Return (x, y) of the center of cell containing provided text 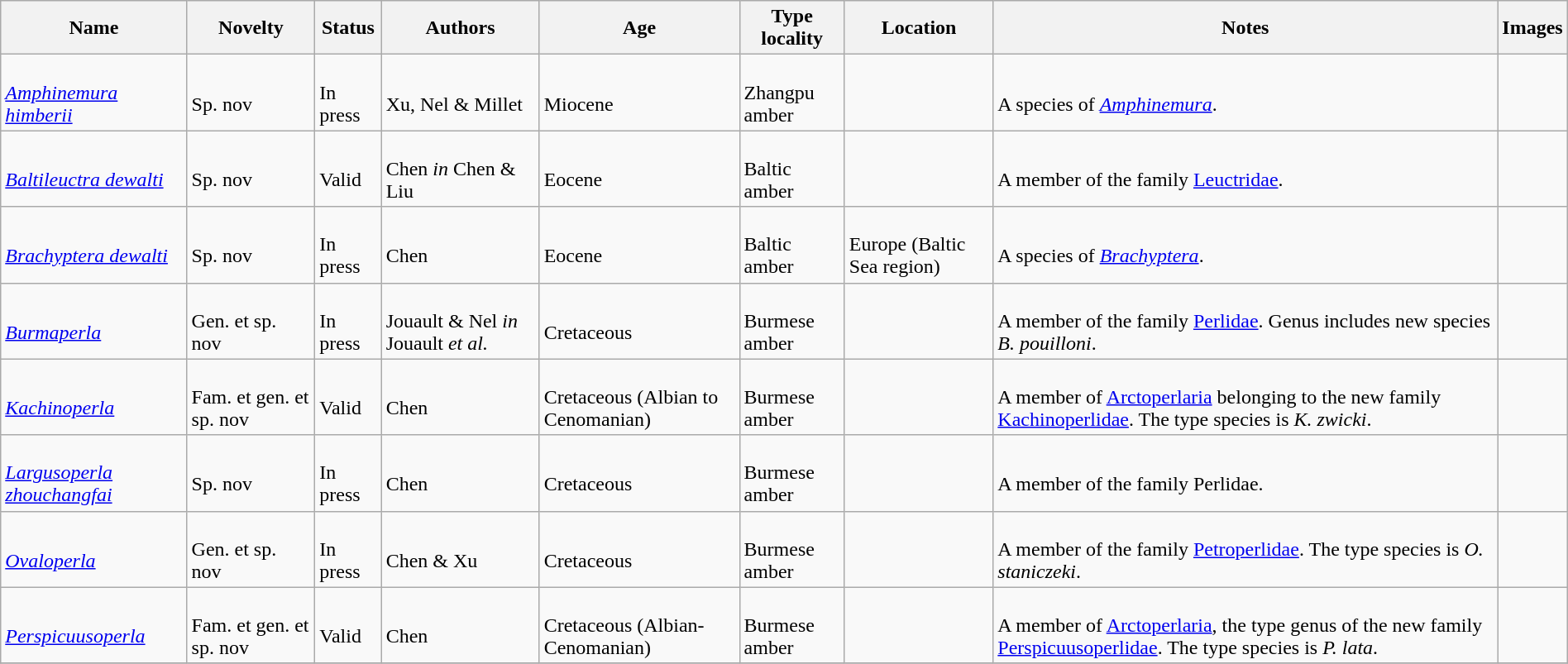
Xu, Nel & Millet (460, 93)
A member of Arctoperlaria belonging to the new family Kachinoperlidae. The type species is K. zwicki. (1245, 397)
A member of the family Petroperlidae. The type species is O. staniczeki. (1245, 549)
A member of Arctoperlaria, the type genus of the new family Perspicuusoperlidae. The type species is P. lata. (1245, 625)
Images (1533, 28)
Status (348, 28)
A species of Brachyptera. (1245, 245)
Name (94, 28)
Chen & Xu (460, 549)
Brachyptera dewalti (94, 245)
Authors (460, 28)
Chen in Chen & Liu (460, 169)
Largusoperla zhouchangfai (94, 473)
Age (639, 28)
Burmaperla (94, 321)
Europe (Baltic Sea region) (919, 245)
Cretaceous (Albian to Cenomanian) (639, 397)
Cretaceous (Albian-Cenomanian) (639, 625)
A member of the family Perlidae. Genus includes new species B. pouilloni. (1245, 321)
Zhangpu amber (792, 93)
Miocene (639, 93)
Location (919, 28)
Kachinoperla (94, 397)
Ovaloperla (94, 549)
Perspicuusoperla (94, 625)
Baltileuctra dewalti (94, 169)
Type locality (792, 28)
Notes (1245, 28)
A species of Amphinemura. (1245, 93)
A member of the family Perlidae. (1245, 473)
Jouault & Nel in Jouault et al. (460, 321)
A member of the family Leuctridae. (1245, 169)
Amphinemura himberii (94, 93)
Novelty (251, 28)
